Locate the cell with the specified text and output its [X, Y] center coordinate. 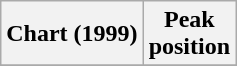
Peakposition [189, 34]
Chart (1999) [72, 34]
